Extract the [x, y] coordinate from the center of the cell holding the provided text.  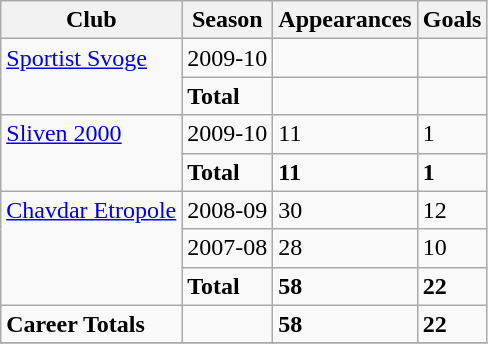
2007-08 [228, 248]
Career Totals [92, 324]
10 [452, 248]
Goals [452, 20]
28 [345, 248]
30 [345, 210]
2008-09 [228, 210]
Sportist Svoge [92, 77]
Appearances [345, 20]
Sliven 2000 [92, 153]
Season [228, 20]
Chavdar Etropole [92, 248]
Club [92, 20]
12 [452, 210]
